From the cell containing the given text, extract its center point as [x, y] coordinate. 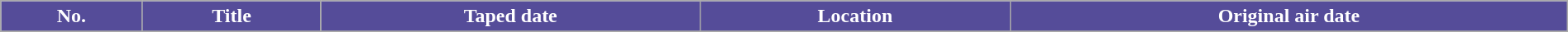
No. [71, 16]
Location [855, 16]
Taped date [510, 16]
Original air date [1289, 16]
Title [232, 16]
